Scan for the cell matching the given text and deliver its (X, Y) coordinate at center. 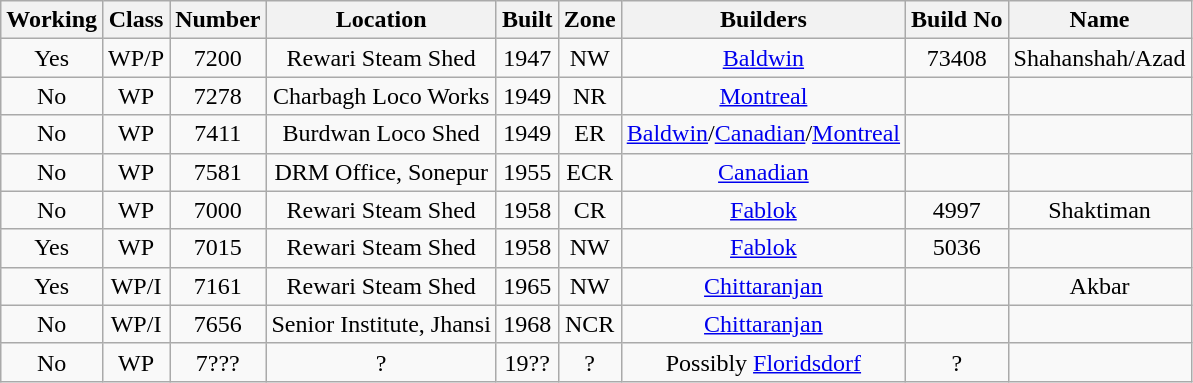
Location (381, 20)
7200 (218, 58)
1965 (527, 286)
Build No (957, 20)
1947 (527, 58)
1968 (527, 324)
Akbar (1100, 286)
7278 (218, 96)
Canadian (763, 172)
Shahanshah/Azad (1100, 58)
Builders (763, 20)
ECR (590, 172)
Senior Institute, Jhansi (381, 324)
Baldwin/Canadian/Montreal (763, 134)
7581 (218, 172)
Number (218, 20)
Working (52, 20)
WP/P (136, 58)
DRM Office, Sonepur (381, 172)
5036 (957, 248)
Built (527, 20)
Burdwan Loco Shed (381, 134)
7000 (218, 210)
19?? (527, 362)
Shaktiman (1100, 210)
4997 (957, 210)
1955 (527, 172)
7656 (218, 324)
NCR (590, 324)
Baldwin (763, 58)
Possibly Floridsdorf (763, 362)
Name (1100, 20)
Zone (590, 20)
Charbagh Loco Works (381, 96)
73408 (957, 58)
CR (590, 210)
7411 (218, 134)
NR (590, 96)
7015 (218, 248)
7??? (218, 362)
7161 (218, 286)
Class (136, 20)
ER (590, 134)
Montreal (763, 96)
